Locate the cell with the specified text and output its (x, y) center coordinate. 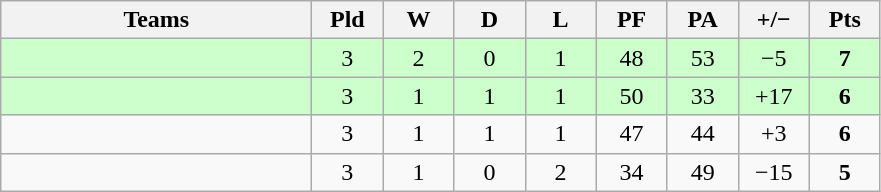
L (560, 20)
5 (844, 172)
34 (632, 172)
PA (702, 20)
33 (702, 96)
−5 (774, 58)
47 (632, 134)
+17 (774, 96)
+/− (774, 20)
Pld (348, 20)
D (490, 20)
53 (702, 58)
50 (632, 96)
7 (844, 58)
+3 (774, 134)
Teams (156, 20)
PF (632, 20)
W (418, 20)
44 (702, 134)
Pts (844, 20)
49 (702, 172)
48 (632, 58)
−15 (774, 172)
